Find where the given text appears and provide that cell's center as [X, Y] coordinate. 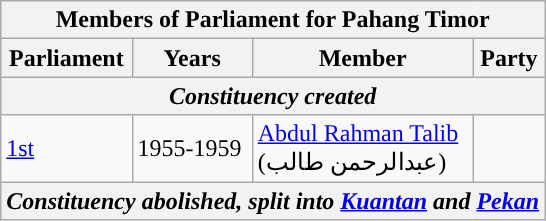
Constituency abolished, split into Kuantan and Pekan [273, 201]
Parliament [66, 58]
1955-1959 [192, 148]
Members of Parliament for Pahang Timor [273, 20]
Years [192, 58]
Party [508, 58]
1st [66, 148]
Member [362, 58]
Abdul Rahman Talib (عبدالرحمن طالب) [362, 148]
Constituency created [273, 96]
